Capture the cell that displays the provided text and extract its [x, y] central coordinate. 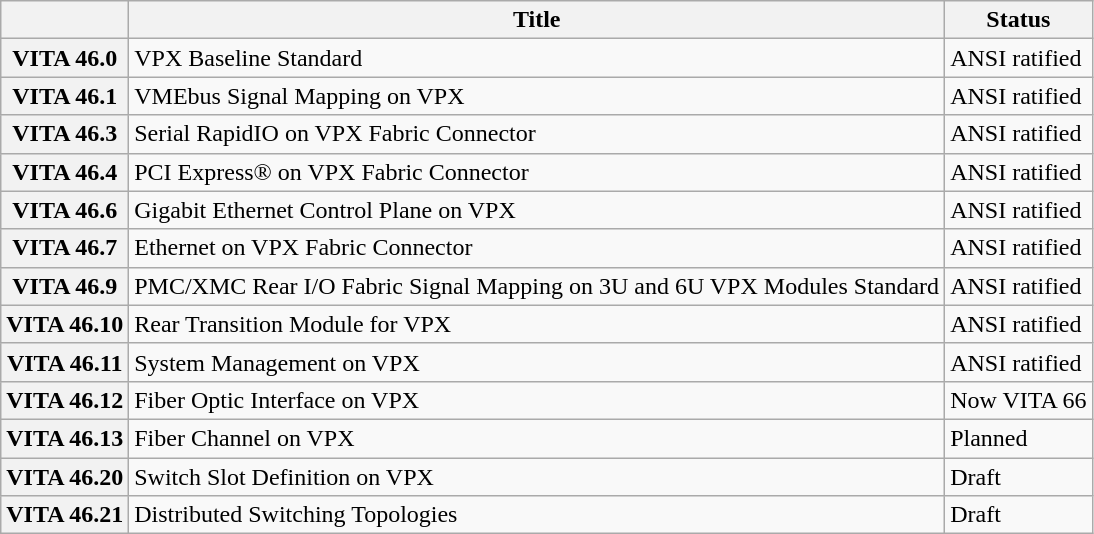
VITA 46.3 [65, 134]
VITA 46.21 [65, 515]
System Management on VPX [537, 362]
Switch Slot Definition on VPX [537, 477]
Fiber Channel on VPX [537, 438]
VITA 46.7 [65, 248]
VPX Baseline Standard [537, 58]
PMC/XMC Rear I/O Fabric Signal Mapping on 3U and 6U VPX Modules Standard [537, 286]
VITA 46.1 [65, 96]
VITA 46.9 [65, 286]
PCI Express® on VPX Fabric Connector [537, 172]
Title [537, 20]
VITA 46.11 [65, 362]
Serial RapidIO on VPX Fabric Connector [537, 134]
VITA 46.6 [65, 210]
VITA 46.20 [65, 477]
VITA 46.4 [65, 172]
Planned [1018, 438]
Ethernet on VPX Fabric Connector [537, 248]
Gigabit Ethernet Control Plane on VPX [537, 210]
Rear Transition Module for VPX [537, 324]
Fiber Optic Interface on VPX [537, 400]
VITA 46.10 [65, 324]
VITA 46.0 [65, 58]
VMEbus Signal Mapping on VPX [537, 96]
Distributed Switching Topologies [537, 515]
VITA 46.12 [65, 400]
Now VITA 66 [1018, 400]
VITA 46.13 [65, 438]
Status [1018, 20]
